Output the (x, y) coordinate of the center of the cell containing the given text.  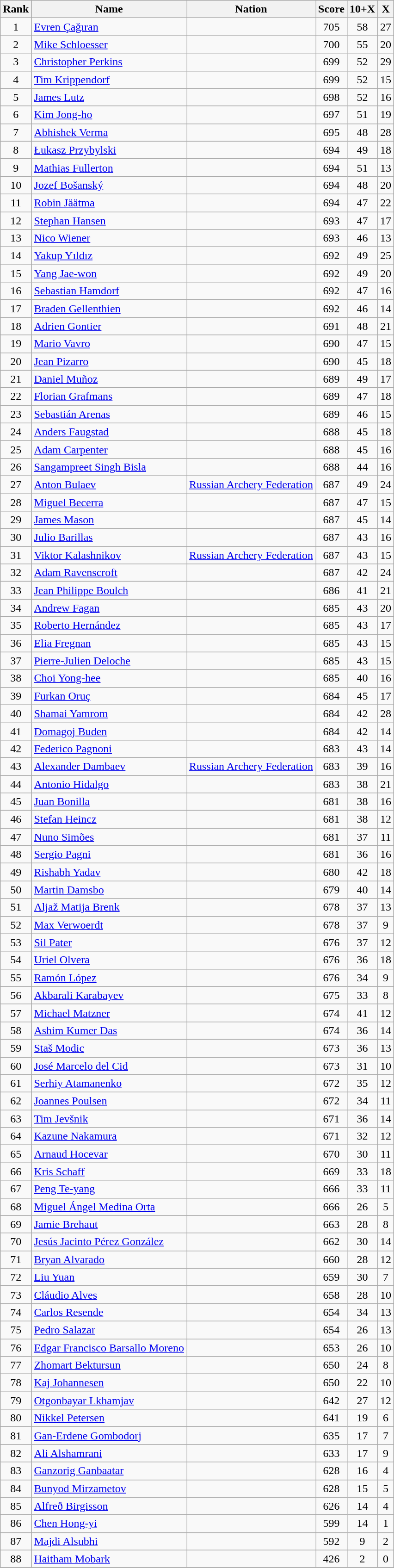
Sergio Pagni (109, 855)
Nation (252, 9)
Stephan Hansen (109, 221)
669 (331, 1171)
Otgonbayar Lkhamjav (109, 1401)
Martin Damsbo (109, 890)
75 (16, 1330)
Bryan Alvarado (109, 1259)
659 (331, 1277)
Rishabh Yadav (109, 872)
Robin Jäätma (109, 203)
Braden Gellenthien (109, 309)
Staš Modic (109, 1048)
80 (16, 1418)
Miguel Becerra (109, 502)
660 (331, 1259)
Nuno Simões (109, 837)
Florian Grafmans (109, 397)
Jesús Jacinto Pérez González (109, 1242)
Kaj Johannesen (109, 1383)
10+X (362, 9)
76 (16, 1348)
663 (331, 1224)
680 (331, 872)
50 (16, 890)
Furkan Oruç (109, 696)
662 (331, 1242)
Anders Faugstad (109, 432)
697 (331, 115)
Ashim Kumer Das (109, 1030)
54 (16, 960)
Mario Vavro (109, 344)
426 (331, 1559)
Kim Jong-ho (109, 115)
Haitham Mobark (109, 1559)
Max Verwoerdt (109, 925)
Jean Pizarro (109, 361)
73 (16, 1295)
0 (386, 1559)
Stefan Heincz (109, 819)
Gan-Erdene Gombodorj (109, 1436)
Arnaud Hocevar (109, 1154)
686 (331, 590)
626 (331, 1506)
82 (16, 1453)
Miguel Ángel Medina Orta (109, 1207)
81 (16, 1436)
Pedro Salazar (109, 1330)
Ganzorig Ganbaatar (109, 1471)
83 (16, 1471)
Abhishek Verma (109, 132)
Sangampreet Singh Bisla (109, 467)
87 (16, 1541)
Uriel Olvera (109, 960)
Rank (16, 9)
Nico Wiener (109, 238)
Akbarali Karabayev (109, 995)
Juan Bonilla (109, 802)
84 (16, 1488)
Michael Matzner (109, 1013)
Łukasz Przybylski (109, 150)
Carlos Resende (109, 1312)
86 (16, 1524)
705 (331, 27)
Adrien Gontier (109, 326)
65 (16, 1154)
88 (16, 1559)
653 (331, 1348)
691 (331, 326)
Nikkel Petersen (109, 1418)
Julio Barillas (109, 538)
675 (331, 995)
64 (16, 1136)
Ramón López (109, 978)
670 (331, 1154)
Choi Yong-hee (109, 678)
Majdi Alsubhi (109, 1541)
679 (331, 890)
Elia Fregnan (109, 643)
Chen Hong-yi (109, 1524)
Mike Schloesser (109, 44)
Kazune Nakamura (109, 1136)
658 (331, 1295)
James Lutz (109, 97)
Liu Yuan (109, 1277)
698 (331, 97)
Score (331, 9)
Tim Krippendorf (109, 80)
Anton Bulaev (109, 484)
Christopher Perkins (109, 62)
641 (331, 1418)
Bunyod Mirzametov (109, 1488)
James Mason (109, 520)
62 (16, 1101)
60 (16, 1066)
Federico Pagnoni (109, 749)
Sebastián Arenas (109, 414)
Adam Carpenter (109, 449)
Jean Philippe Boulch (109, 590)
56 (16, 995)
53 (16, 942)
Sebastian Hamdorf (109, 291)
633 (331, 1453)
592 (331, 1541)
Roberto Hernández (109, 626)
Evren Çağıran (109, 27)
Kris Schaff (109, 1171)
Domagoj Buden (109, 731)
700 (331, 44)
Viktor Kalashnikov (109, 555)
Adam Ravenscroft (109, 573)
Antonio Hidalgo (109, 784)
Daniel Muñoz (109, 379)
642 (331, 1401)
85 (16, 1506)
68 (16, 1207)
Yang Jae-won (109, 273)
X (386, 9)
74 (16, 1312)
69 (16, 1224)
Pierre-Julien Deloche (109, 661)
72 (16, 1277)
70 (16, 1242)
Cláudio Alves (109, 1295)
59 (16, 1048)
Alexander Dambaev (109, 766)
79 (16, 1401)
Mathias Fullerton (109, 167)
Name (109, 9)
Serhiy Atamanenko (109, 1084)
Andrew Fagan (109, 608)
Joannes Poulsen (109, 1101)
61 (16, 1084)
71 (16, 1259)
63 (16, 1119)
Aljaž Matija Brenk (109, 907)
Sil Pater (109, 942)
23 (16, 414)
78 (16, 1383)
Peng Te-yang (109, 1189)
Tim Jevšnik (109, 1119)
Yakup Yıldız (109, 256)
Shamai Yamrom (109, 713)
57 (16, 1013)
Jozef Bošanský (109, 185)
Jamie Brehaut (109, 1224)
599 (331, 1524)
Alfreð Birgisson (109, 1506)
Zhomart Bektursun (109, 1365)
66 (16, 1171)
77 (16, 1365)
3 (16, 62)
Ali Alshamrani (109, 1453)
635 (331, 1436)
695 (331, 132)
Edgar Francisco Barsallo Moreno (109, 1348)
67 (16, 1189)
José Marcelo del Cid (109, 1066)
